For the text-containing cell, return its midpoint in [x, y] coordinate format. 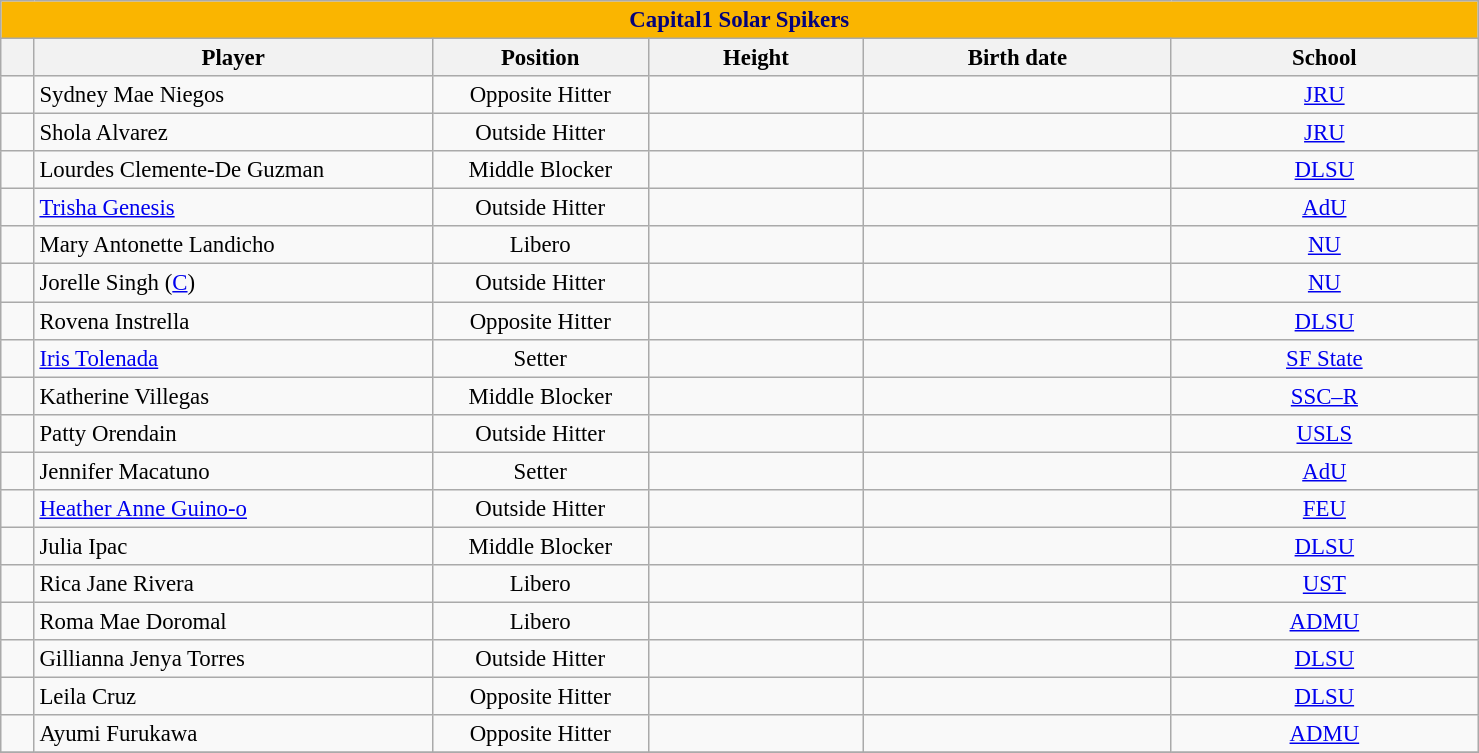
SF State [1324, 358]
SSC–R [1324, 396]
Shola Alvarez [233, 133]
Ayumi Furukawa [233, 734]
Rovena Instrella [233, 321]
Lourdes Clemente-De Guzman [233, 170]
Roma Mae Doromal [233, 621]
Capital1 Solar Spikers [740, 20]
Position [540, 58]
Jorelle Singh (C) [233, 283]
Sydney Mae Niegos [233, 95]
Gillianna Jenya Torres [233, 659]
Birth date [1018, 58]
Heather Anne Guino-o [233, 509]
Player [233, 58]
Jennifer Macatuno [233, 471]
Mary Antonette Landicho [233, 245]
FEU [1324, 509]
Iris Tolenada [233, 358]
Julia Ipac [233, 546]
Rica Jane Rivera [233, 584]
Katherine Villegas [233, 396]
School [1324, 58]
Trisha Genesis [233, 208]
UST [1324, 584]
Height [756, 58]
Patty Orendain [233, 433]
USLS [1324, 433]
Leila Cruz [233, 697]
